Extract the (x, y) coordinate from the center of the cell holding the provided text.  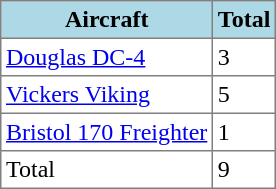
1 (244, 132)
Vickers Viking (107, 95)
9 (244, 170)
3 (244, 57)
Bristol 170 Freighter (107, 132)
Douglas DC-4 (107, 57)
Aircraft (107, 20)
5 (244, 95)
